Capture the cell that displays the provided text and extract its [x, y] central coordinate. 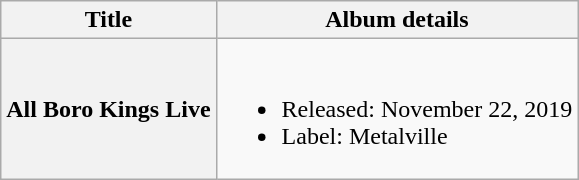
Title [108, 20]
Album details [397, 20]
All Boro Kings Live [108, 109]
Released: November 22, 2019Label: Metalville [397, 109]
